Provide the [X, Y] coordinate of the cell's center where the given text is located.  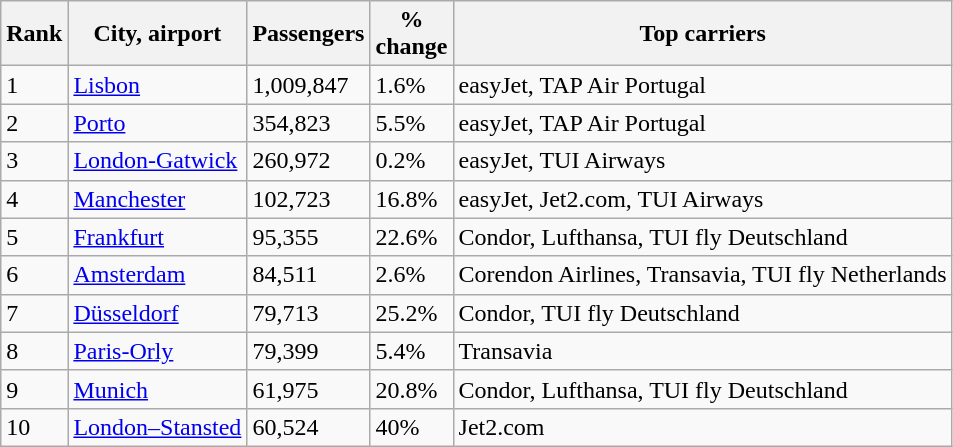
5.4% [412, 351]
Düsseldorf [158, 313]
Condor, TUI fly Deutschland [702, 313]
Frankfurt [158, 237]
1 [34, 85]
easyJet, TUI Airways [702, 161]
London-Gatwick [158, 161]
22.6% [412, 237]
Transavia [702, 351]
Paris-Orly [158, 351]
5 [34, 237]
Passengers [308, 34]
3 [34, 161]
354,823 [308, 123]
Top carriers [702, 34]
40% [412, 427]
Lisbon [158, 85]
Jet2.com [702, 427]
0.2% [412, 161]
9 [34, 389]
6 [34, 275]
Porto [158, 123]
2.6% [412, 275]
79,399 [308, 351]
61,975 [308, 389]
79,713 [308, 313]
London–Stansted [158, 427]
10 [34, 427]
Munich [158, 389]
Manchester [158, 199]
25.2% [412, 313]
260,972 [308, 161]
102,723 [308, 199]
4 [34, 199]
84,511 [308, 275]
Corendon Airlines, Transavia, TUI fly Netherlands [702, 275]
7 [34, 313]
City, airport [158, 34]
%change [412, 34]
Amsterdam [158, 275]
1.6% [412, 85]
Rank [34, 34]
95,355 [308, 237]
2 [34, 123]
5.5% [412, 123]
8 [34, 351]
easyJet, Jet2.com, TUI Airways [702, 199]
20.8% [412, 389]
60,524 [308, 427]
16.8% [412, 199]
1,009,847 [308, 85]
